Provide the [x, y] coordinate of the cell's center where the given text is located.  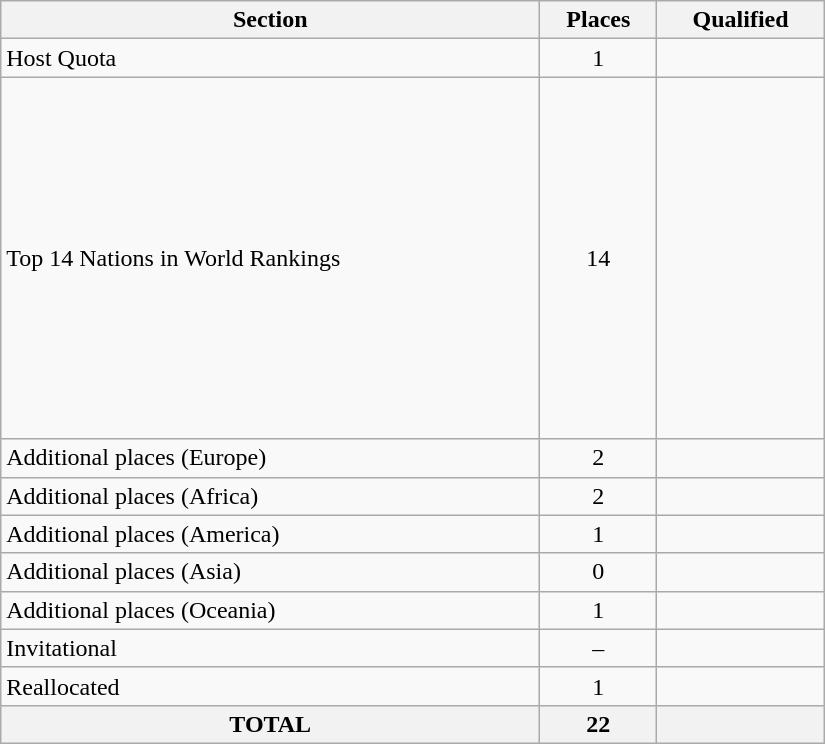
Host Quota [270, 58]
Additional places (America) [270, 534]
Additional places (Oceania) [270, 610]
Additional places (Africa) [270, 496]
– [598, 648]
Invitational [270, 648]
Top 14 Nations in World Rankings [270, 258]
22 [598, 724]
Additional places (Asia) [270, 572]
Places [598, 20]
14 [598, 258]
Section [270, 20]
Qualified [740, 20]
Additional places (Europe) [270, 458]
TOTAL [270, 724]
Reallocated [270, 686]
0 [598, 572]
